Detect which cell encompasses the target text, then output its [x, y] center coordinate. 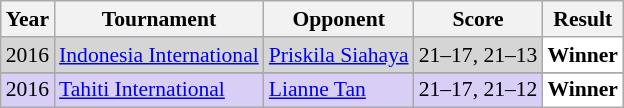
21–17, 21–13 [478, 55]
Opponent [339, 19]
Lianne Tan [339, 90]
Tahiti International [159, 90]
Tournament [159, 19]
Result [582, 19]
Priskila Siahaya [339, 55]
Indonesia International [159, 55]
21–17, 21–12 [478, 90]
Score [478, 19]
Year [28, 19]
